Return [x, y] of the center of cell containing provided text 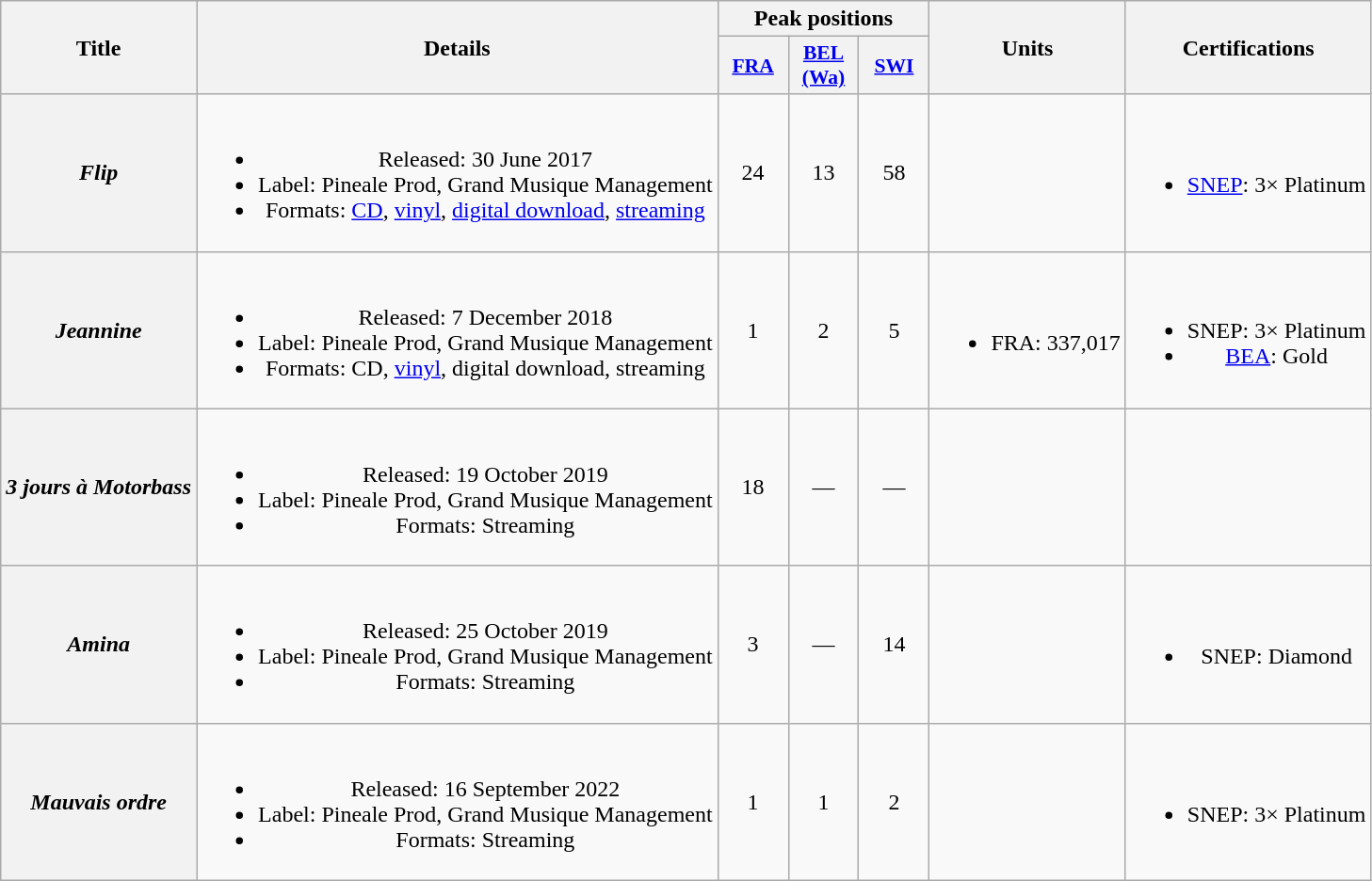
Flip [99, 173]
24 [753, 173]
Certifications [1249, 47]
5 [895, 329]
Peak positions [823, 19]
SWI [895, 66]
SNEP: Diamond [1249, 644]
Released: 25 October 2019Label: Pineale Prod, Grand Musique ManagementFormats: Streaming [458, 644]
Mauvais ordre [99, 802]
Released: 7 December 2018Label: Pineale Prod, Grand Musique ManagementFormats: CD, vinyl, digital download, streaming [458, 329]
SNEP: 3× PlatinumBEA: Gold [1249, 329]
FRA: 337,017 [1027, 329]
3 [753, 644]
18 [753, 488]
Units [1027, 47]
58 [895, 173]
Jeannine [99, 329]
14 [895, 644]
13 [823, 173]
Amina [99, 644]
Released: 19 October 2019Label: Pineale Prod, Grand Musique ManagementFormats: Streaming [458, 488]
3 jours à Motorbass [99, 488]
FRA [753, 66]
Released: 16 September 2022Label: Pineale Prod, Grand Musique ManagementFormats: Streaming [458, 802]
Released: 30 June 2017Label: Pineale Prod, Grand Musique ManagementFormats: CD, vinyl, digital download, streaming [458, 173]
Title [99, 47]
BEL(Wa) [823, 66]
Details [458, 47]
